From the cell containing the given text, extract its center point as [X, Y] coordinate. 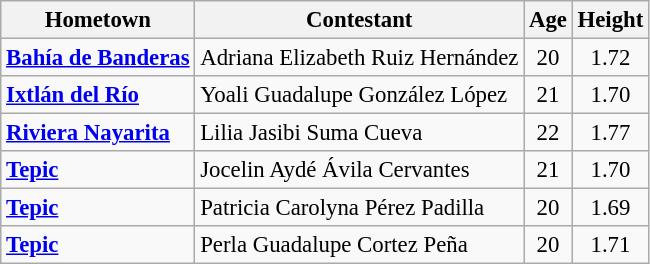
Bahía de Banderas [98, 58]
Adriana Elizabeth Ruiz Hernández [360, 58]
Perla Guadalupe Cortez Peña [360, 245]
Jocelin Aydé Ávila Cervantes [360, 170]
1.71 [610, 245]
Contestant [360, 20]
Yoali Guadalupe González López [360, 95]
1.69 [610, 208]
Lilia Jasibi Suma Cueva [360, 133]
Ixtlán del Río [98, 95]
Height [610, 20]
Age [548, 20]
1.72 [610, 58]
Patricia Carolyna Pérez Padilla [360, 208]
1.77 [610, 133]
22 [548, 133]
Riviera Nayarita [98, 133]
Hometown [98, 20]
